Determine the (x, y) coordinate at the center of the cell enclosing the given text.  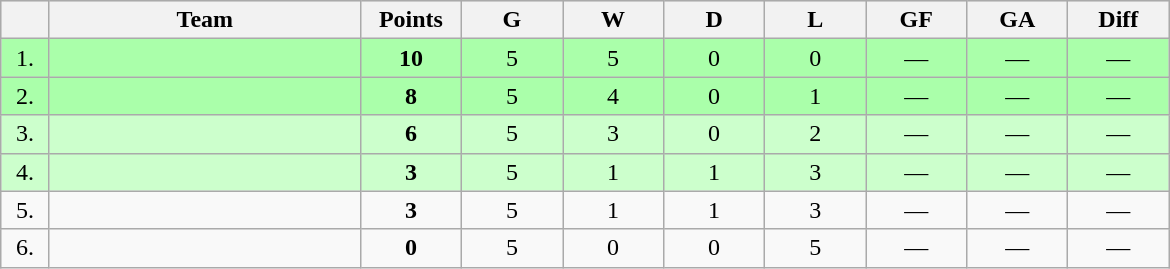
Diff (1118, 20)
G (512, 20)
6. (26, 248)
GF (916, 20)
10 (410, 58)
6 (410, 134)
3. (26, 134)
4 (612, 96)
L (816, 20)
D (714, 20)
8 (410, 96)
W (612, 20)
Points (410, 20)
4. (26, 172)
5. (26, 210)
2. (26, 96)
GA (1018, 20)
1. (26, 58)
2 (816, 134)
Team (204, 20)
